Return the [x, y] coordinate for the center point of the cell that contains the specified text.  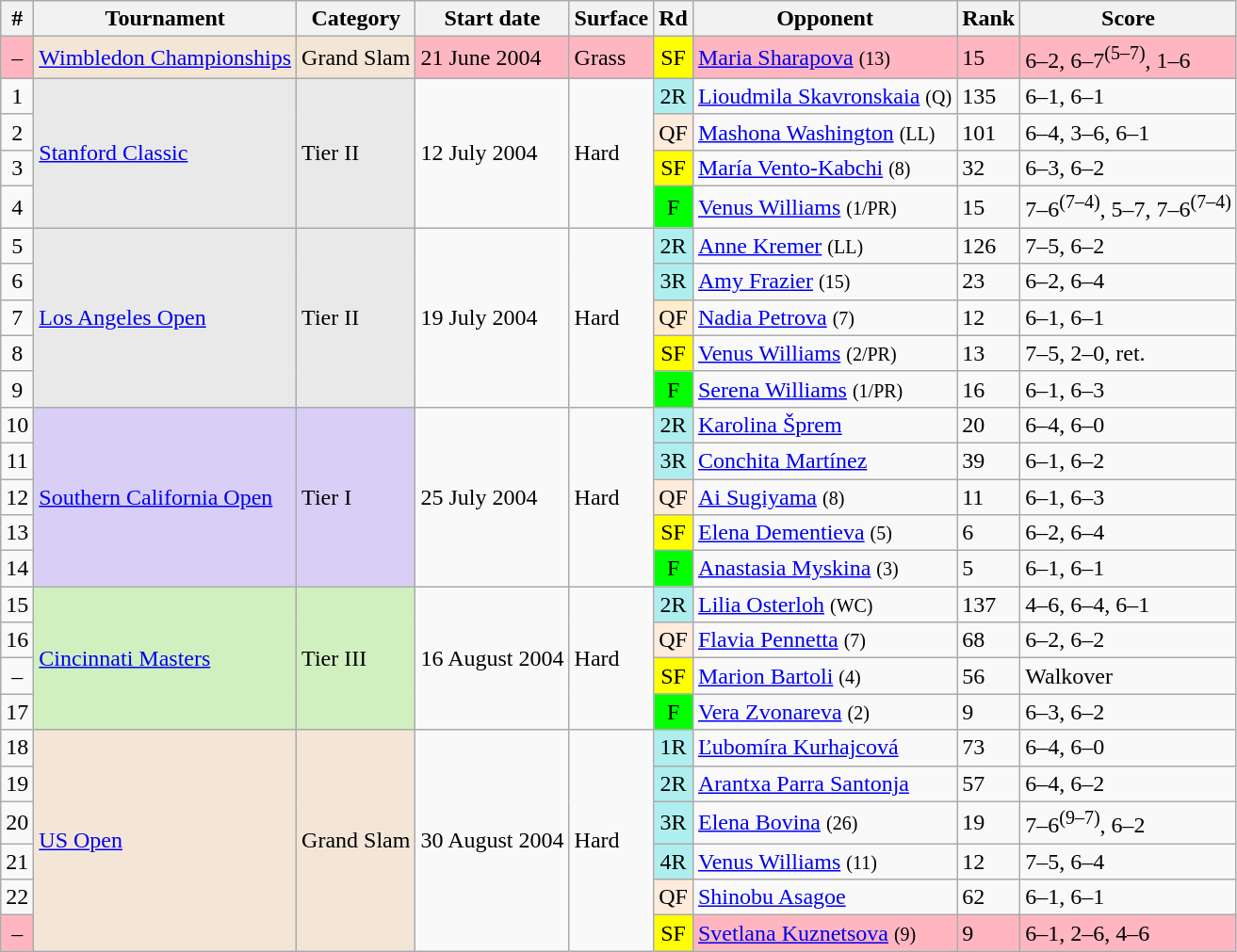
Anne Kremer (LL) [824, 246]
Nadia Petrova (7) [824, 317]
10 [17, 425]
22 [17, 897]
12 July 2004 [492, 153]
6–2, 6–2 [1129, 640]
Score [1129, 19]
Venus Williams (11) [824, 862]
73 [989, 748]
Grass [611, 58]
7–5, 2–0, ret. [1129, 353]
6–1, 2–6, 4–6 [1129, 933]
US Open [166, 840]
1R [674, 748]
Walkover [1129, 676]
6–4, 3–6, 6–1 [1129, 132]
7–5, 6–4 [1129, 862]
4R [674, 862]
Venus Williams (1/PR) [824, 207]
Tournament [166, 19]
Serena Williams (1/PR) [824, 389]
Maria Sharapova (13) [824, 58]
14 [17, 569]
57 [989, 783]
135 [989, 96]
Southern California Open [166, 496]
4 [17, 207]
68 [989, 640]
6–1, 6–2 [1129, 460]
# [17, 19]
4–6, 6–4, 6–1 [1129, 605]
Karolina Šprem [824, 425]
Lilia Osterloh (WC) [824, 605]
Tier III [356, 658]
Marion Bartoli (4) [824, 676]
Tier I [356, 496]
7–6(9–7), 6–2 [1129, 823]
30 August 2004 [492, 840]
Amy Frazier (15) [824, 282]
25 July 2004 [492, 496]
23 [989, 282]
Ľubomíra Kurhajcová [824, 748]
21 [17, 862]
Start date [492, 19]
Stanford Classic [166, 153]
7–6(7–4), 5–7, 7–6(7–4) [1129, 207]
Mashona Washington (LL) [824, 132]
8 [17, 353]
16 August 2004 [492, 658]
18 [17, 748]
Flavia Pennetta (7) [824, 640]
Wimbledon Championships [166, 58]
Elena Dementieva (5) [824, 533]
39 [989, 460]
3 [17, 168]
6–2, 6–7(5–7), 1–6 [1129, 58]
Venus Williams (2/PR) [824, 353]
137 [989, 605]
Svetlana Kuznetsova (9) [824, 933]
Lioudmila Skavronskaia (Q) [824, 96]
Shinobu Asagoe [824, 897]
56 [989, 676]
19 July 2004 [492, 317]
Vera Zvonareva (2) [824, 712]
1 [17, 96]
2 [17, 132]
Conchita Martínez [824, 460]
Ai Sugiyama (8) [824, 497]
62 [989, 897]
101 [989, 132]
126 [989, 246]
7–5, 6–2 [1129, 246]
Rd [674, 19]
María Vento-Kabchi (8) [824, 168]
Cincinnati Masters [166, 658]
Surface [611, 19]
17 [17, 712]
Arantxa Parra Santonja [824, 783]
32 [989, 168]
7 [17, 317]
6–4, 6–2 [1129, 783]
Elena Bovina (26) [824, 823]
Opponent [824, 19]
Anastasia Myskina (3) [824, 569]
21 June 2004 [492, 58]
Category [356, 19]
Los Angeles Open [166, 317]
Rank [989, 19]
